For the text-containing cell, return its midpoint in [X, Y] coordinate format. 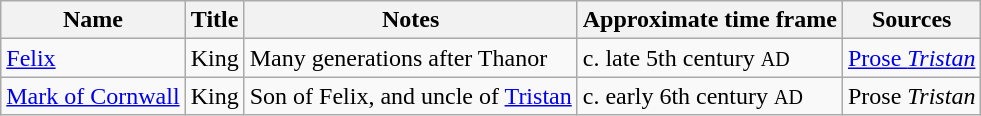
Notes [410, 20]
Many generations after Thanor [410, 58]
c. late 5th century AD [710, 58]
c. early 6th century AD [710, 96]
Title [214, 20]
Name [93, 20]
Mark of Cornwall [93, 96]
Felix [93, 58]
Approximate time frame [710, 20]
Son of Felix, and uncle of Tristan [410, 96]
Sources [911, 20]
